For the text-containing cell, return its midpoint in (X, Y) coordinate format. 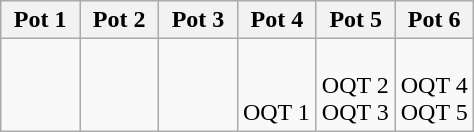
Pot 3 (198, 20)
Pot 5 (356, 20)
Pot 6 (434, 20)
OQT 1 (276, 85)
Pot 4 (276, 20)
OQT 4 OQT 5 (434, 85)
OQT 2 OQT 3 (356, 85)
Pot 1 (40, 20)
Pot 2 (120, 20)
